Determine the (X, Y) coordinate at the center of the cell enclosing the given text.  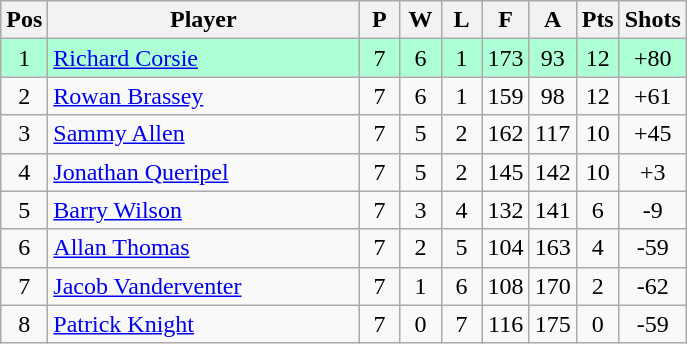
+80 (652, 58)
116 (506, 324)
8 (24, 324)
175 (552, 324)
Shots (652, 20)
159 (506, 96)
W (420, 20)
104 (506, 248)
173 (506, 58)
L (462, 20)
Pts (598, 20)
170 (552, 286)
Richard Corsie (204, 58)
141 (552, 210)
98 (552, 96)
Patrick Knight (204, 324)
+61 (652, 96)
Pos (24, 20)
+45 (652, 134)
Rowan Brassey (204, 96)
Allan Thomas (204, 248)
Sammy Allen (204, 134)
93 (552, 58)
A (552, 20)
+3 (652, 172)
163 (552, 248)
142 (552, 172)
145 (506, 172)
132 (506, 210)
117 (552, 134)
Jonathan Queripel (204, 172)
Player (204, 20)
162 (506, 134)
F (506, 20)
Jacob Vanderventer (204, 286)
-62 (652, 286)
Barry Wilson (204, 210)
P (380, 20)
108 (506, 286)
-9 (652, 210)
